For the text-containing cell, return its midpoint in (X, Y) coordinate format. 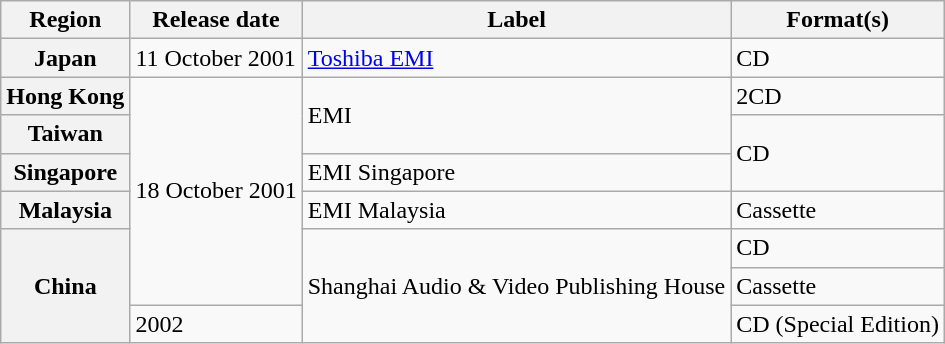
Shanghai Audio & Video Publishing House (516, 286)
China (66, 286)
Release date (216, 20)
CD (Special Edition) (838, 324)
Singapore (66, 172)
Japan (66, 58)
EMI Singapore (516, 172)
2002 (216, 324)
Taiwan (66, 134)
EMI (516, 115)
Toshiba EMI (516, 58)
EMI Malaysia (516, 210)
18 October 2001 (216, 191)
Hong Kong (66, 96)
2CD (838, 96)
Format(s) (838, 20)
11 October 2001 (216, 58)
Label (516, 20)
Malaysia (66, 210)
Region (66, 20)
